Scan for the cell matching the given text and deliver its [X, Y] coordinate at center. 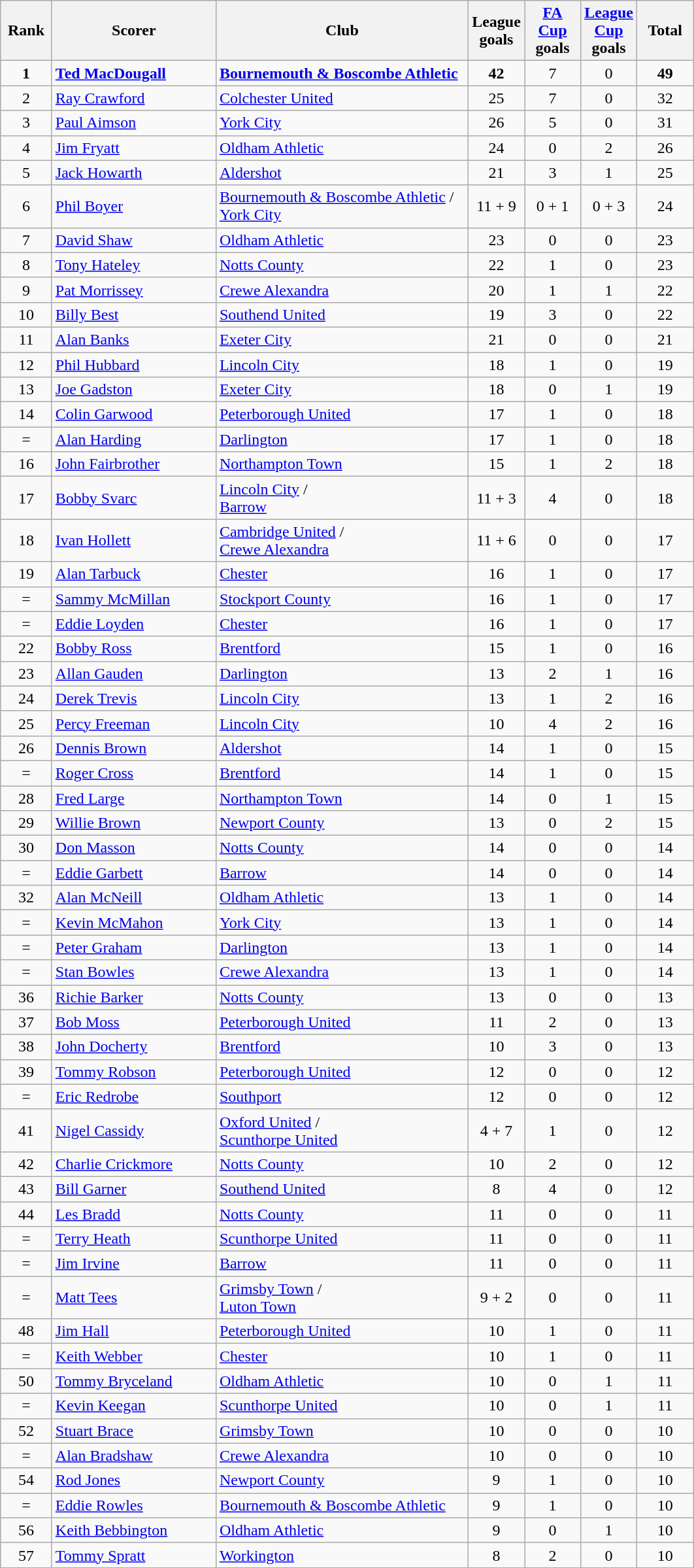
Stockport County [342, 599]
30 [26, 848]
Alan McNeill [133, 898]
38 [26, 1047]
37 [26, 1022]
Alan Bradshaw [133, 1456]
54 [26, 1480]
Phil Hubbard [133, 364]
Tommy Spratt [133, 1555]
Richie Barker [133, 997]
57 [26, 1555]
41 [26, 1130]
39 [26, 1072]
Don Masson [133, 848]
56 [26, 1530]
Matt Tees [133, 1297]
36 [26, 997]
Percy Freeman [133, 723]
Stan Bowles [133, 972]
11 + 3 [496, 498]
Keith Webber [133, 1356]
Willie Brown [133, 823]
Bobby Svarc [133, 498]
Kevin Keegan [133, 1406]
Charlie Crickmore [133, 1164]
52 [26, 1431]
28 [26, 798]
Alan Harding [133, 439]
Bobby Ross [133, 649]
Terry Heath [133, 1239]
League goals [496, 31]
Lincoln City / Barrow [342, 498]
Stuart Brace [133, 1431]
Jim Fryatt [133, 148]
Derek Trevis [133, 698]
Club [342, 31]
Sammy McMillan [133, 599]
Colin Garwood [133, 415]
11 + 9 [496, 207]
50 [26, 1381]
Dennis Brown [133, 748]
Scorer [133, 31]
John Fairbrother [133, 464]
John Docherty [133, 1047]
Colchester United [342, 98]
Eddie Rowles [133, 1505]
43 [26, 1189]
11 + 6 [496, 540]
FA Cup goals [552, 31]
Allan Gauden [133, 673]
48 [26, 1331]
Alan Banks [133, 339]
Grimsby Town / Luton Town [342, 1297]
Phil Boyer [133, 207]
Alan Tarbuck [133, 574]
6 [26, 207]
Cambridge United / Crewe Alexandra [342, 540]
Bill Garner [133, 1189]
Workington [342, 1555]
Tommy Bryceland [133, 1381]
Peter Graham [133, 947]
Bob Moss [133, 1022]
49 [665, 73]
Billy Best [133, 315]
Tony Hateley [133, 265]
Nigel Cassidy [133, 1130]
Pat Morrissey [133, 290]
Jim Hall [133, 1331]
0 + 3 [609, 207]
31 [665, 123]
Rank [26, 31]
Les Bradd [133, 1214]
Paul Aimson [133, 123]
Ivan Hollett [133, 540]
Eric Redrobe [133, 1097]
Jim Irvine [133, 1264]
Keith Bebbington [133, 1530]
Roger Cross [133, 773]
Eddie Garbett [133, 873]
Tommy Robson [133, 1072]
0 + 1 [552, 207]
Kevin McMahon [133, 923]
Grimsby Town [342, 1431]
Bournemouth & Boscombe Athletic / York City [342, 207]
20 [496, 290]
9 + 2 [496, 1297]
Jack Howarth [133, 173]
Oxford United / Scunthorpe United [342, 1130]
Ted MacDougall [133, 73]
44 [26, 1214]
David Shaw [133, 240]
4 + 7 [496, 1130]
Total [665, 31]
Eddie Loyden [133, 624]
Southport [342, 1097]
Joe Gadston [133, 390]
Ray Crawford [133, 98]
League Cup goals [609, 31]
29 [26, 823]
Fred Large [133, 798]
Rod Jones [133, 1480]
